From the cell containing the given text, extract its center point as (X, Y) coordinate. 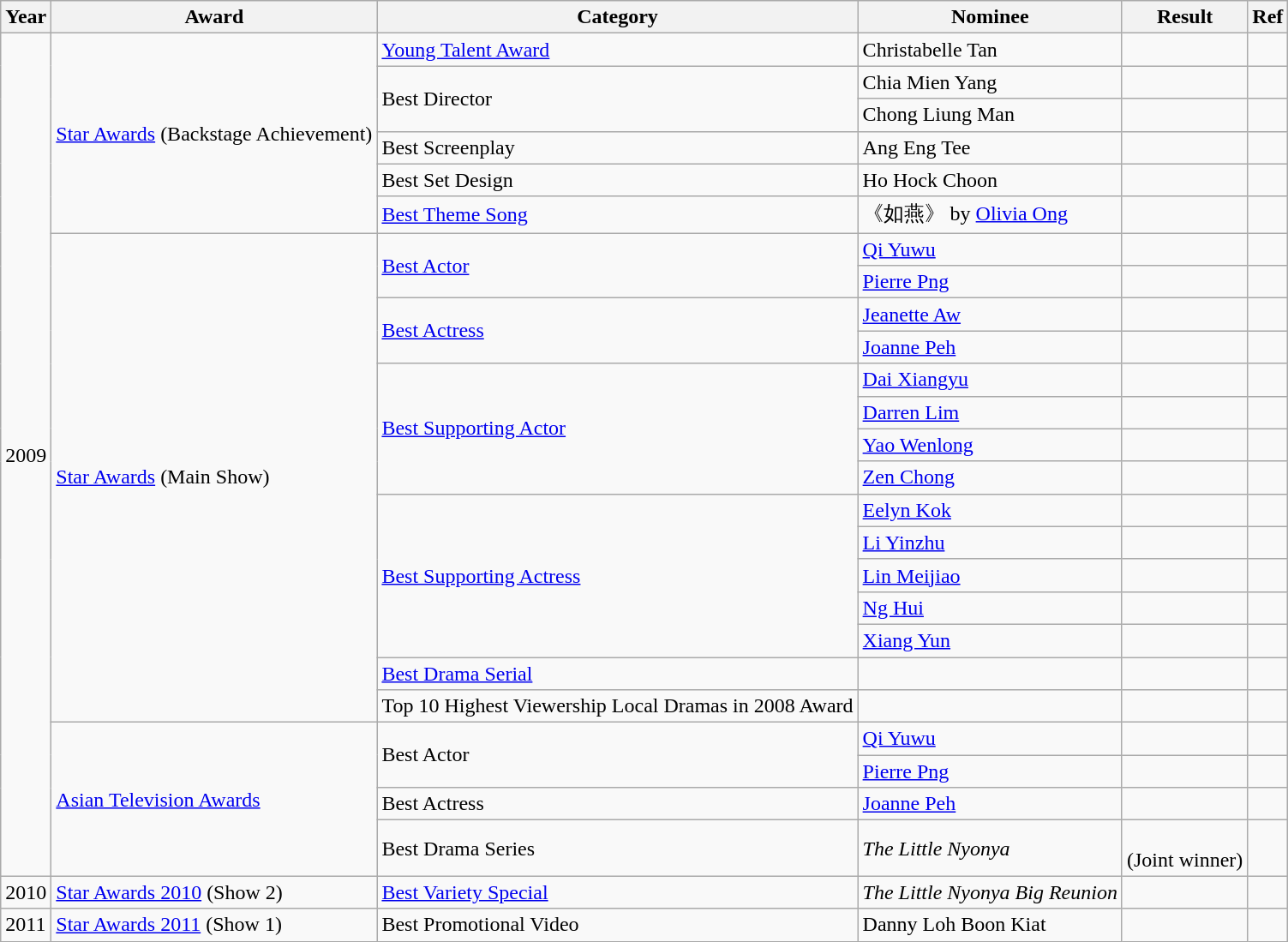
Darren Lim (990, 412)
2009 (26, 454)
Danny Loh Boon Kiat (990, 925)
(Joint winner) (1184, 849)
Star Awards 2011 (Show 1) (214, 925)
Xiang Yun (990, 640)
Ng Hui (990, 608)
Best Theme Song (617, 214)
Star Awards 2010 (Show 2) (214, 892)
Ho Hock Choon (990, 180)
The Little Nyonya Big Reunion (990, 892)
Eelyn Kok (990, 510)
Star Awards (Backstage Achievement) (214, 134)
Christabelle Tan (990, 50)
Best Drama Serial (617, 673)
Nominee (990, 17)
Asian Television Awards (214, 799)
Best Variety Special (617, 892)
Young Talent Award (617, 50)
Best Screenplay (617, 147)
Star Awards (Main Show) (214, 478)
《如燕》 by Olivia Ong (990, 214)
The Little Nyonya (990, 849)
Best Drama Series (617, 849)
Chia Mien Yang (990, 82)
Top 10 Highest Viewership Local Dramas in 2008 Award (617, 706)
Dai Xiangyu (990, 380)
Best Supporting Actress (617, 575)
Chong Liung Man (990, 115)
Result (1184, 17)
Best Set Design (617, 180)
Best Promotional Video (617, 925)
Lin Meijiao (990, 575)
Ang Eng Tee (990, 147)
Ref (1268, 17)
Li Yinzhu (990, 543)
Jeanette Aw (990, 315)
2010 (26, 892)
Award (214, 17)
Yao Wenlong (990, 445)
Year (26, 17)
Best Director (617, 99)
2011 (26, 925)
Category (617, 17)
Best Supporting Actor (617, 429)
Zen Chong (990, 477)
